Identify which cell holds the provided text, then report its (x, y) central coordinate. 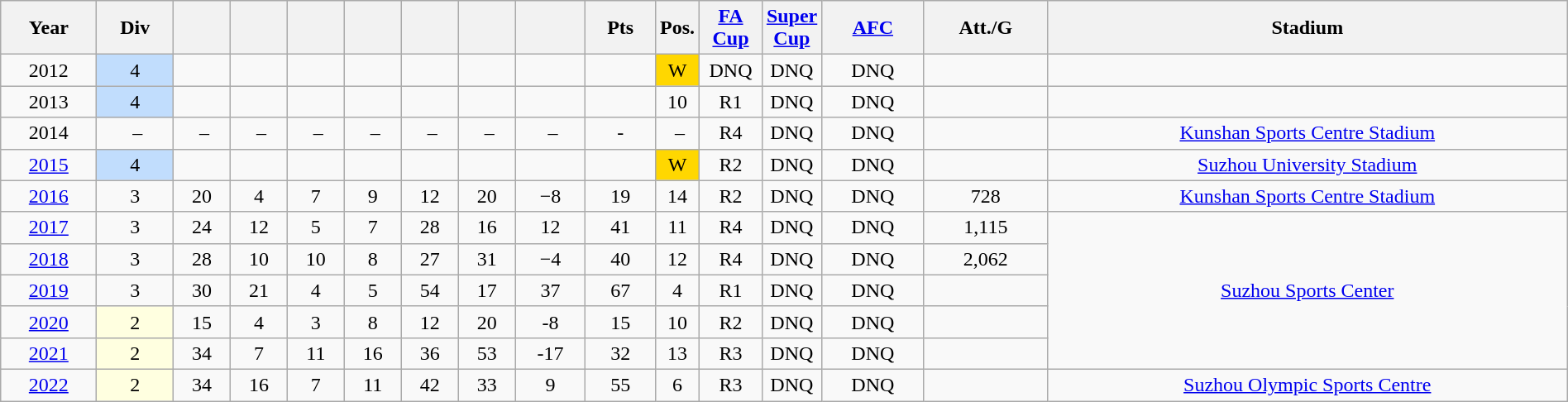
2014 (49, 133)
67 (620, 290)
53 (486, 353)
54 (430, 290)
19 (620, 196)
-17 (551, 353)
2015 (49, 165)
2019 (49, 290)
Pts (620, 28)
14 (678, 196)
Suzhou University Stadium (1307, 165)
42 (430, 385)
AFC (872, 28)
2020 (49, 322)
2018 (49, 259)
24 (202, 227)
21 (258, 290)
41 (620, 227)
2021 (49, 353)
Super Cup (791, 28)
Att./G (986, 28)
2,062 (986, 259)
36 (430, 353)
728 (986, 196)
31 (486, 259)
2012 (49, 70)
1,115 (986, 227)
2013 (49, 102)
37 (551, 290)
33 (486, 385)
32 (620, 353)
- (620, 133)
2017 (49, 227)
55 (620, 385)
FA Cup (731, 28)
−4 (551, 259)
2022 (49, 385)
2016 (49, 196)
6 (678, 385)
−8 (551, 196)
17 (486, 290)
27 (430, 259)
Year (49, 28)
Div (136, 28)
Stadium (1307, 28)
Suzhou Olympic Sports Centre (1307, 385)
30 (202, 290)
-8 (551, 322)
Suzhou Sports Center (1307, 290)
40 (620, 259)
13 (678, 353)
Pos. (678, 28)
